For the text-containing cell, return its midpoint in [x, y] coordinate format. 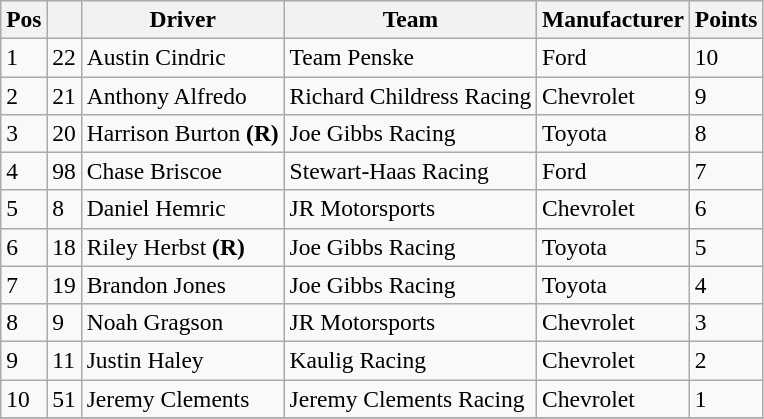
Manufacturer [614, 19]
Austin Cindric [182, 57]
Jeremy Clements [182, 398]
Driver [182, 19]
Chase Briscoe [182, 171]
Points [726, 19]
11 [64, 360]
Riley Herbst (R) [182, 247]
20 [64, 133]
Richard Childress Racing [410, 95]
Kaulig Racing [410, 360]
Team Penske [410, 57]
Pos [24, 19]
98 [64, 171]
22 [64, 57]
21 [64, 95]
Justin Haley [182, 360]
51 [64, 398]
Jeremy Clements Racing [410, 398]
Stewart-Haas Racing [410, 171]
Daniel Hemric [182, 209]
18 [64, 247]
19 [64, 285]
Team [410, 19]
Anthony Alfredo [182, 95]
Noah Gragson [182, 322]
Brandon Jones [182, 285]
Harrison Burton (R) [182, 133]
